Find where the given text appears and provide that cell's center as [x, y] coordinate. 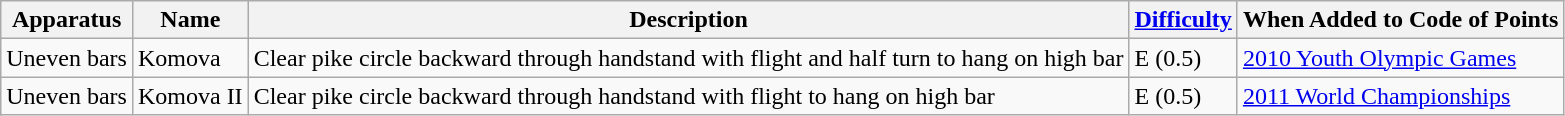
Clear pike circle backward through handstand with flight to hang on high bar [688, 96]
Komova II [190, 96]
2011 World Championships [1400, 96]
Komova [190, 58]
Description [688, 20]
Apparatus [67, 20]
Name [190, 20]
2010 Youth Olympic Games [1400, 58]
Clear pike circle backward through handstand with flight and half turn to hang on high bar [688, 58]
When Added to Code of Points [1400, 20]
Difficulty [1183, 20]
